Scan for the cell matching the given text and deliver its [x, y] coordinate at center. 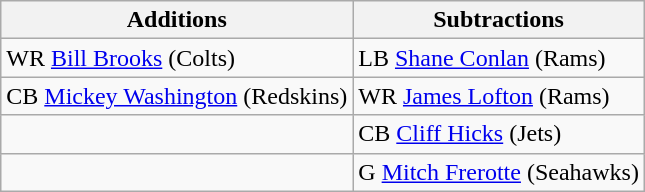
LB Shane Conlan (Rams) [499, 58]
CB Cliff Hicks (Jets) [499, 134]
Subtractions [499, 20]
WR Bill Brooks (Colts) [177, 58]
WR James Lofton (Rams) [499, 96]
CB Mickey Washington (Redskins) [177, 96]
G Mitch Frerotte (Seahawks) [499, 172]
Additions [177, 20]
